Pinpoint the cell where the given text exists, returning its [X, Y] midpoint coordinate. 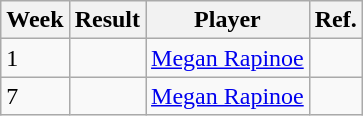
Player [228, 20]
Result [107, 20]
Ref. [336, 20]
1 [35, 58]
Week [35, 20]
7 [35, 96]
